Capture the cell that displays the provided text and extract its (x, y) central coordinate. 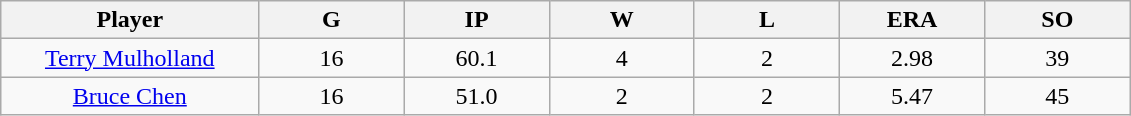
Bruce Chen (130, 96)
W (622, 20)
Terry Mulholland (130, 58)
5.47 (912, 96)
39 (1058, 58)
45 (1058, 96)
60.1 (476, 58)
51.0 (476, 96)
2.98 (912, 58)
ERA (912, 20)
SO (1058, 20)
4 (622, 58)
G (332, 20)
IP (476, 20)
Player (130, 20)
L (766, 20)
